Extract the (X, Y) coordinate from the center of the cell holding the provided text.  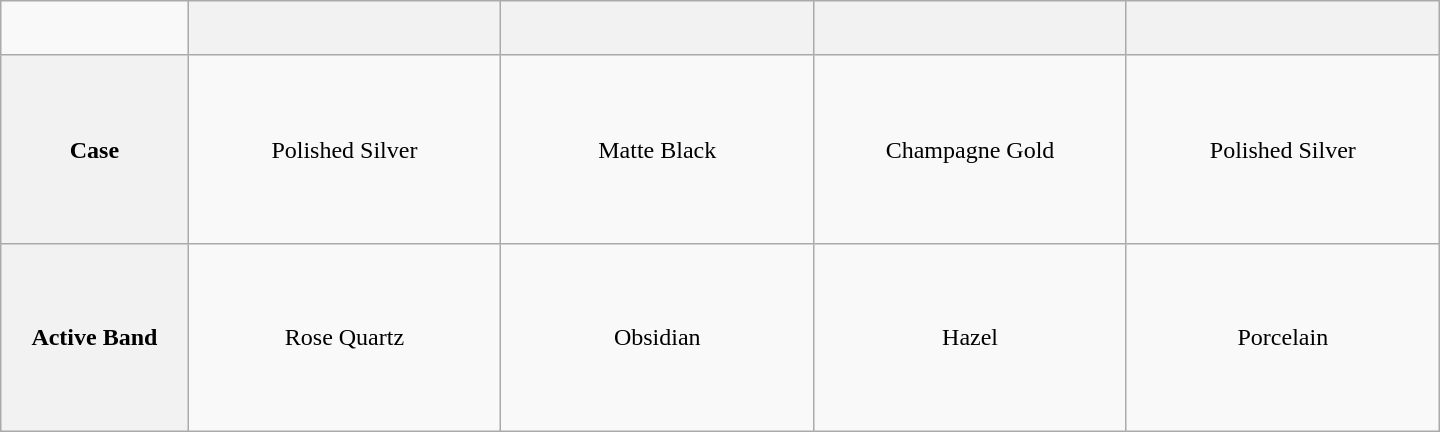
Hazel (970, 337)
Active Band (94, 337)
Porcelain (1282, 337)
Champagne Gold (970, 149)
Obsidian (658, 337)
Rose Quartz (344, 337)
Matte Black (658, 149)
Case (94, 149)
